For the text-containing cell, return its midpoint in (X, Y) coordinate format. 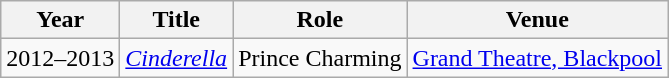
Title (176, 20)
Grand Theatre, Blackpool (538, 58)
Prince Charming (320, 58)
Role (320, 20)
Venue (538, 20)
2012–2013 (60, 58)
Cinderella (176, 58)
Year (60, 20)
